Extract the (x, y) coordinate from the center of the cell holding the provided text.  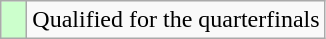
Qualified for the quarterfinals (176, 20)
